Scan for the cell matching the given text and deliver its (X, Y) coordinate at center. 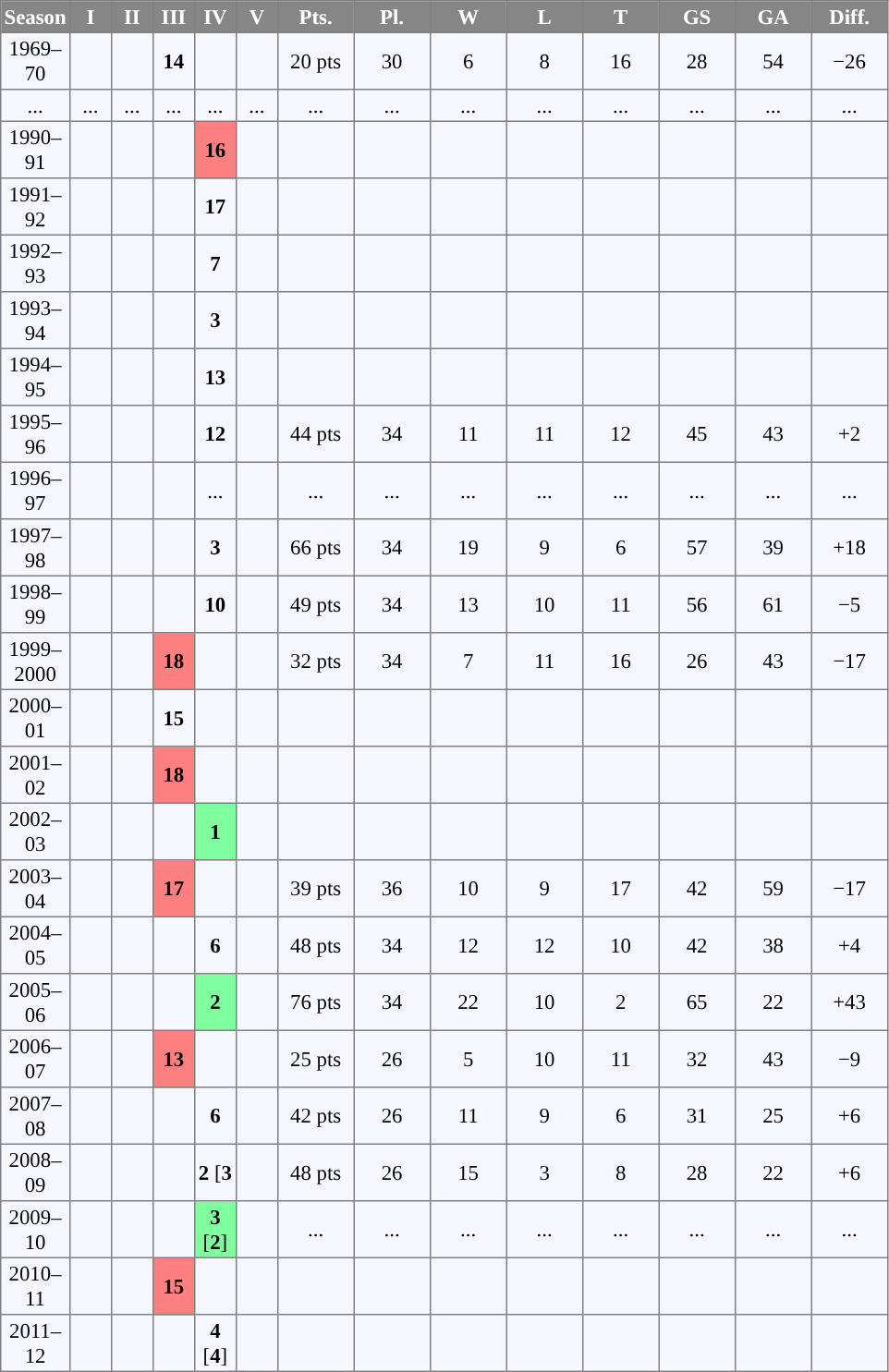
5 (468, 1059)
1998–99 (35, 604)
66 pts (315, 548)
39 (773, 548)
44 pts (315, 434)
25 (773, 1116)
1992–93 (35, 263)
32 (697, 1059)
2010–11 (35, 1286)
56 (697, 604)
Pl. (392, 17)
2008–09 (35, 1172)
V (257, 17)
42 pts (315, 1116)
31 (697, 1116)
2009–10 (35, 1230)
14 (174, 61)
1991–92 (35, 207)
32 pts (315, 662)
49 pts (315, 604)
2007–08 (35, 1116)
I (91, 17)
III (174, 17)
38 (773, 945)
W (468, 17)
2001–02 (35, 775)
25 pts (315, 1059)
61 (773, 604)
57 (697, 548)
36 (392, 889)
GA (773, 17)
IV (214, 17)
45 (697, 434)
2011–12 (35, 1343)
−9 (849, 1059)
Pts. (315, 17)
1997–98 (35, 548)
Season (35, 17)
20 pts (315, 61)
39 pts (315, 889)
2000–01 (35, 718)
3 [2] (214, 1230)
1996–97 (35, 491)
65 (697, 1002)
4 [4] (214, 1343)
+2 (849, 434)
54 (773, 61)
2 [3 (214, 1172)
2004–05 (35, 945)
30 (392, 61)
L (544, 17)
1999–2000 (35, 662)
2002–03 (35, 832)
+43 (849, 1002)
76 pts (315, 1002)
1995–96 (35, 434)
1994–95 (35, 377)
+4 (849, 945)
2003–04 (35, 889)
2006–07 (35, 1059)
+18 (849, 548)
−5 (849, 604)
19 (468, 548)
2005–06 (35, 1002)
−26 (849, 61)
1990–91 (35, 150)
T (620, 17)
1993–94 (35, 321)
Diff. (849, 17)
59 (773, 889)
1 (214, 832)
GS (697, 17)
II (131, 17)
1969–70 (35, 61)
